Locate the cell with the specified text and output its [X, Y] center coordinate. 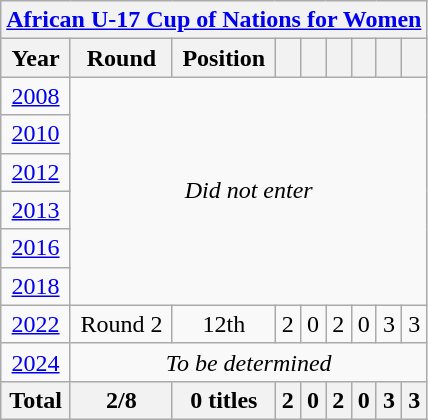
Year [36, 58]
2016 [36, 248]
Round [121, 58]
Did not enter [248, 191]
2013 [36, 210]
0 titles [224, 400]
Total [36, 400]
12th [224, 324]
2024 [36, 362]
2010 [36, 134]
2022 [36, 324]
2012 [36, 172]
Round 2 [121, 324]
2008 [36, 96]
2/8 [121, 400]
2018 [36, 286]
Position [224, 58]
African U-17 Cup of Nations for Women [214, 20]
To be determined [248, 362]
